Return the [X, Y] coordinate for the center point of the cell that contains the specified text.  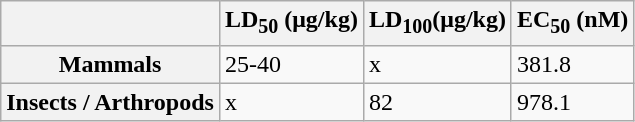
EC50 (nM) [572, 23]
LD50 (μg/kg) [291, 23]
381.8 [572, 64]
Insects / Arthropods [110, 102]
Mammals [110, 64]
25-40 [291, 64]
978.1 [572, 102]
LD100(μg/kg) [437, 23]
82 [437, 102]
